Determine the [X, Y] coordinate at the center of the cell enclosing the given text.  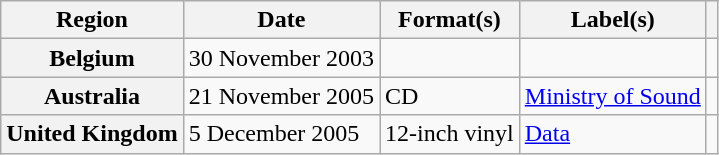
12-inch vinyl [450, 134]
21 November 2005 [281, 96]
Australia [92, 96]
Format(s) [450, 20]
30 November 2003 [281, 58]
Ministry of Sound [612, 96]
Data [612, 134]
United Kingdom [92, 134]
Region [92, 20]
Belgium [92, 58]
Date [281, 20]
5 December 2005 [281, 134]
CD [450, 96]
Label(s) [612, 20]
